From the cell containing the given text, extract its center point as [x, y] coordinate. 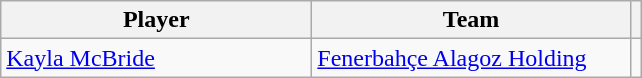
Player [156, 20]
Team [472, 20]
Kayla McBride [156, 58]
Fenerbahçe Alagoz Holding [472, 58]
